Search for the cell housing the specified text and yield its (X, Y) center coordinate. 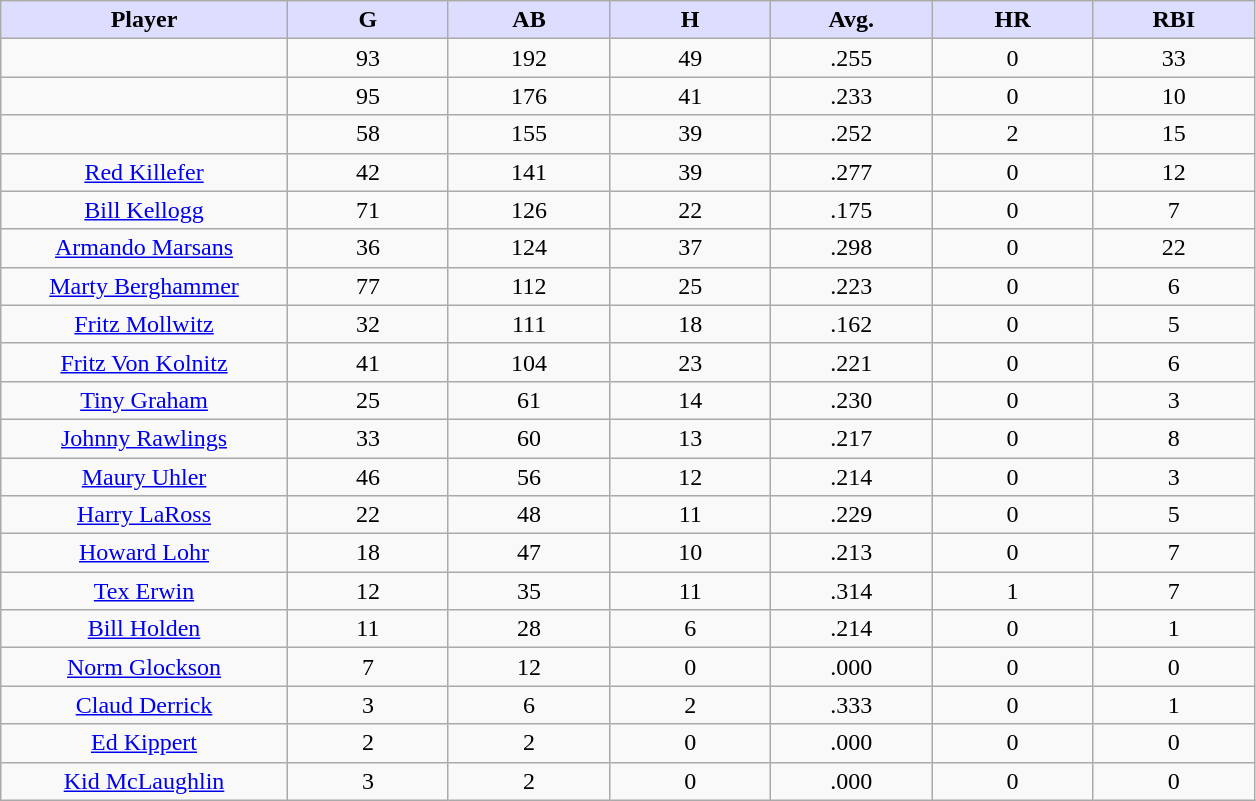
.223 (852, 286)
.314 (852, 591)
37 (690, 248)
.233 (852, 96)
H (690, 20)
Tiny Graham (144, 400)
.229 (852, 515)
Bill Holden (144, 629)
13 (690, 438)
77 (368, 286)
Armando Marsans (144, 248)
RBI (1174, 20)
.230 (852, 400)
14 (690, 400)
112 (528, 286)
.298 (852, 248)
Bill Kellogg (144, 210)
.277 (852, 172)
Norm Glockson (144, 667)
104 (528, 362)
126 (528, 210)
Ed Kippert (144, 743)
Avg. (852, 20)
.213 (852, 553)
AB (528, 20)
192 (528, 58)
61 (528, 400)
28 (528, 629)
32 (368, 324)
71 (368, 210)
Fritz Mollwitz (144, 324)
15 (1174, 134)
95 (368, 96)
Howard Lohr (144, 553)
.333 (852, 705)
Claud Derrick (144, 705)
124 (528, 248)
111 (528, 324)
.221 (852, 362)
.175 (852, 210)
93 (368, 58)
60 (528, 438)
G (368, 20)
155 (528, 134)
Tex Erwin (144, 591)
Marty Berghammer (144, 286)
47 (528, 553)
141 (528, 172)
Fritz Von Kolnitz (144, 362)
Harry LaRoss (144, 515)
48 (528, 515)
.217 (852, 438)
56 (528, 477)
8 (1174, 438)
23 (690, 362)
58 (368, 134)
46 (368, 477)
42 (368, 172)
49 (690, 58)
.255 (852, 58)
36 (368, 248)
176 (528, 96)
Johnny Rawlings (144, 438)
HR (1012, 20)
Kid McLaughlin (144, 781)
Red Killefer (144, 172)
Player (144, 20)
35 (528, 591)
.162 (852, 324)
.252 (852, 134)
Maury Uhler (144, 477)
